Extract the (X, Y) coordinate from the center of the cell holding the provided text.  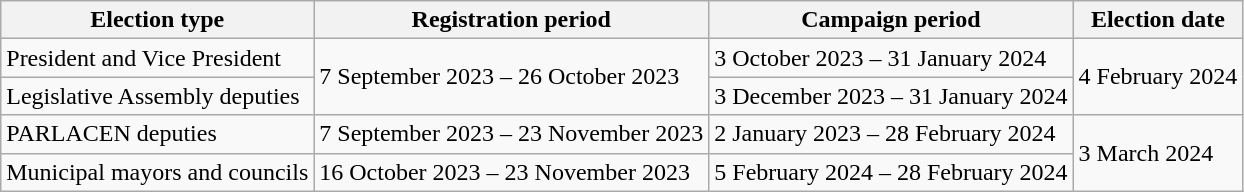
Municipal mayors and councils (158, 172)
16 October 2023 – 23 November 2023 (512, 172)
7 September 2023 – 23 November 2023 (512, 134)
PARLACEN deputies (158, 134)
2 January 2023 – 28 February 2024 (891, 134)
5 February 2024 – 28 February 2024 (891, 172)
Campaign period (891, 20)
President and Vice President (158, 58)
Election date (1158, 20)
4 February 2024 (1158, 77)
Legislative Assembly deputies (158, 96)
Registration period (512, 20)
3 December 2023 – 31 January 2024 (891, 96)
7 September 2023 – 26 October 2023 (512, 77)
3 March 2024 (1158, 153)
3 October 2023 – 31 January 2024 (891, 58)
Election type (158, 20)
